Locate the cell with the specified text and output its (x, y) center coordinate. 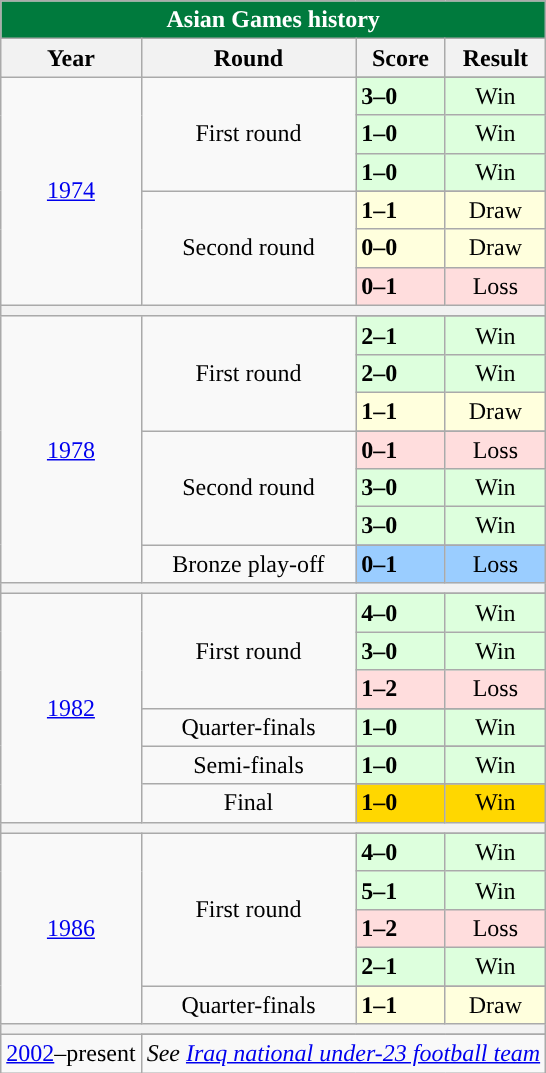
0–0 (400, 248)
Score (400, 58)
1986 (71, 928)
Bronze play-off (248, 564)
Year (71, 58)
Final (248, 803)
2–0 (400, 373)
Round (248, 58)
1982 (71, 708)
1978 (71, 449)
See Iraq national under-23 football team (344, 1054)
Asian Games history (274, 20)
2002–present (71, 1054)
Semi-finals (248, 765)
Result (495, 58)
1974 (71, 191)
5–1 (400, 890)
